Output the (X, Y) coordinate of the center of the cell containing the given text.  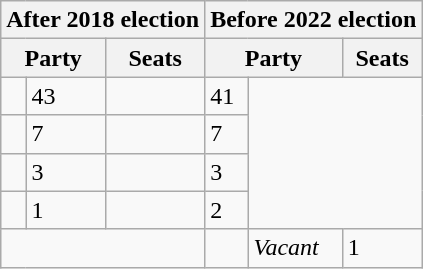
2 (226, 210)
41 (226, 96)
Vacant (295, 248)
Before 2022 election (314, 20)
43 (66, 96)
After 2018 election (103, 20)
